Find where the given text appears and provide that cell's center as [x, y] coordinate. 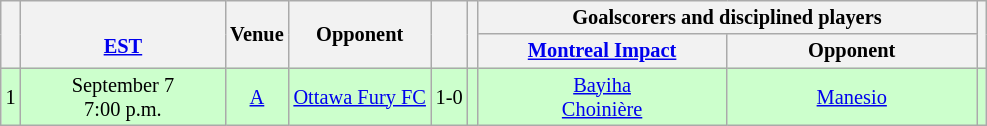
1-0 [450, 97]
EST [124, 34]
Montreal Impact [602, 51]
Ottawa Fury FC [360, 97]
Bayiha Choinière [602, 97]
A [256, 97]
1 [11, 97]
September 77:00 p.m. [124, 97]
Manesio [852, 97]
Goalscorers and disciplined players [726, 17]
Venue [256, 34]
